Pinpoint the cell where the given text exists, returning its (X, Y) midpoint coordinate. 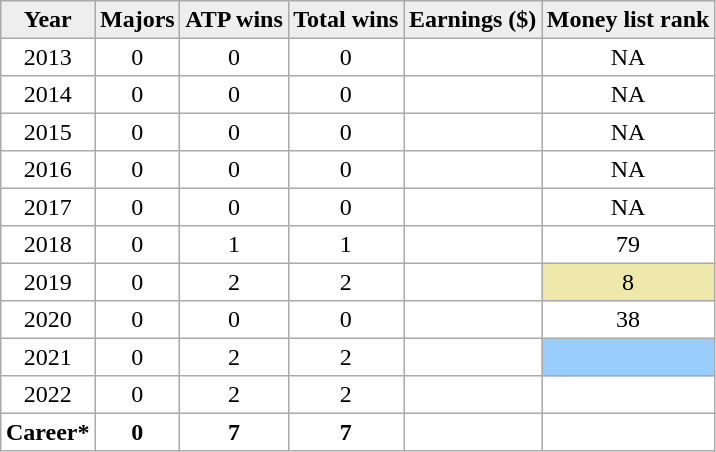
Career* (48, 432)
2021 (48, 357)
8 (628, 282)
2017 (48, 207)
Total wins (346, 20)
Money list rank (628, 20)
Majors (138, 20)
Year (48, 20)
2016 (48, 170)
38 (628, 320)
2014 (48, 95)
2018 (48, 245)
2013 (48, 57)
ATP wins (234, 20)
2019 (48, 282)
Earnings ($) (473, 20)
2020 (48, 320)
2015 (48, 132)
2022 (48, 395)
79 (628, 245)
